Pinpoint the cell where the given text exists, returning its (X, Y) midpoint coordinate. 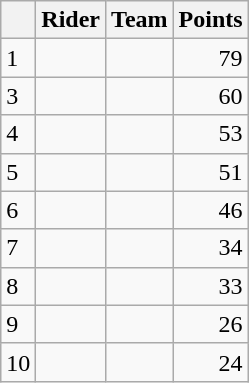
24 (210, 362)
8 (18, 286)
Points (210, 20)
46 (210, 210)
10 (18, 362)
1 (18, 58)
53 (210, 134)
5 (18, 172)
34 (210, 248)
51 (210, 172)
79 (210, 58)
60 (210, 96)
Team (140, 20)
Rider (71, 20)
6 (18, 210)
26 (210, 324)
9 (18, 324)
4 (18, 134)
3 (18, 96)
33 (210, 286)
7 (18, 248)
